Locate the cell with the specified text and output its (X, Y) center coordinate. 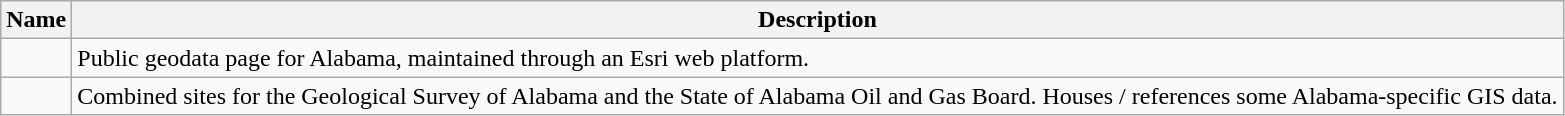
Public geodata page for Alabama, maintained through an Esri web platform. (818, 58)
Description (818, 20)
Combined sites for the Geological Survey of Alabama and the State of Alabama Oil and Gas Board. Houses / references some Alabama-specific GIS data. (818, 96)
Name (36, 20)
